Determine the (x, y) coordinate at the center of the cell enclosing the given text.  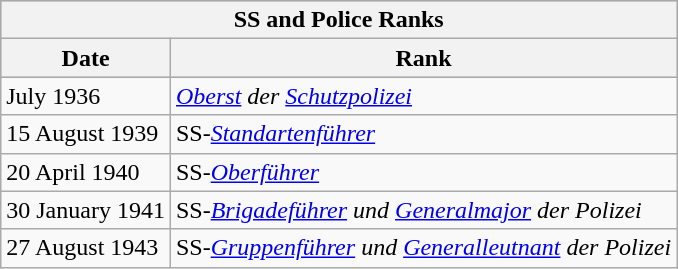
July 1936 (86, 96)
27 August 1943 (86, 248)
SS-Gruppenführer und Generalleutnant der Polizei (423, 248)
SS and Police Ranks (339, 20)
SS-Standartenführer (423, 134)
30 January 1941 (86, 210)
20 April 1940 (86, 172)
SS-Oberführer (423, 172)
SS-Brigadeführer und Generalmajor der Polizei (423, 210)
Date (86, 58)
Oberst der Schutzpolizei (423, 96)
Rank (423, 58)
15 August 1939 (86, 134)
